Return [x, y] of the center of cell containing provided text 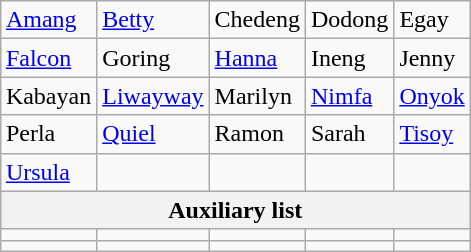
Kabayan [48, 96]
Ineng [349, 58]
Betty [153, 20]
Sarah [349, 134]
Jenny [432, 58]
Hanna [257, 58]
Nimfa [349, 96]
Auxiliary list [235, 210]
Onyok [432, 96]
Amang [48, 20]
Perla [48, 134]
Tisoy [432, 134]
Goring [153, 58]
Ursula [48, 172]
Liwayway [153, 96]
Dodong [349, 20]
Ramon [257, 134]
Falcon [48, 58]
Quiel [153, 134]
Chedeng [257, 20]
Marilyn [257, 96]
Egay [432, 20]
